Pinpoint the cell where the given text exists, returning its [x, y] midpoint coordinate. 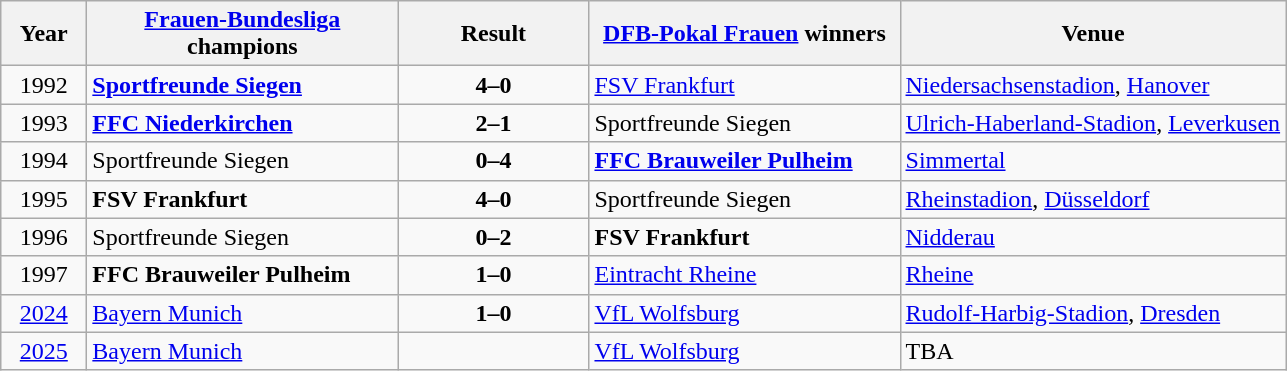
FFC Niederkirchen [242, 123]
Nidderau [1093, 237]
Ulrich-Haberland-Stadion, Leverkusen [1093, 123]
1996 [44, 237]
Eintracht Rheine [744, 275]
2025 [44, 351]
TBA [1093, 351]
1997 [44, 275]
Rheinstadion, Düsseldorf [1093, 199]
Rheine [1093, 275]
1993 [44, 123]
Niedersachsenstadion, Hanover [1093, 85]
2024 [44, 313]
Year [44, 34]
1994 [44, 161]
Frauen-Bundesliga champions [242, 34]
Rudolf-Harbig-Stadion, Dresden [1093, 313]
Venue [1093, 34]
2–1 [494, 123]
0–4 [494, 161]
Simmertal [1093, 161]
1995 [44, 199]
0–2 [494, 237]
DFB-Pokal Frauen winners [744, 34]
1992 [44, 85]
Result [494, 34]
